Return the (x, y) coordinate for the center point of the cell that contains the specified text.  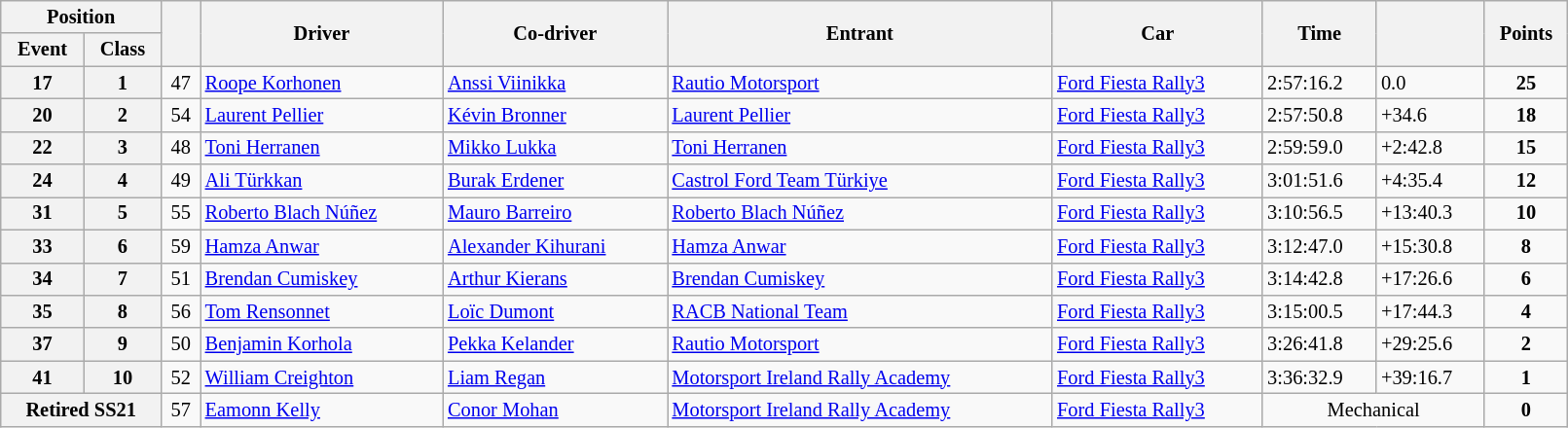
3:01:51.6 (1320, 181)
+34.6 (1431, 115)
51 (181, 279)
3:14:42.8 (1320, 279)
Kévin Bronner (555, 115)
Mechanical (1373, 410)
3:26:41.8 (1320, 344)
41 (43, 377)
3:10:56.5 (1320, 213)
Time (1320, 33)
47 (181, 83)
Castrol Ford Team Türkiye (860, 181)
3:15:00.5 (1320, 311)
59 (181, 246)
Car (1157, 33)
9 (123, 344)
+17:44.3 (1431, 311)
+15:30.8 (1431, 246)
Event (43, 50)
+2:42.8 (1431, 148)
24 (43, 181)
0.0 (1431, 83)
54 (181, 115)
Ali Türkkan (321, 181)
Alexander Kihurani (555, 246)
2:57:50.8 (1320, 115)
Burak Erdener (555, 181)
Entrant (860, 33)
Co-driver (555, 33)
Anssi Viinikka (555, 83)
31 (43, 213)
3:12:47.0 (1320, 246)
Benjamin Korhola (321, 344)
49 (181, 181)
+4:35.4 (1431, 181)
55 (181, 213)
2:59:59.0 (1320, 148)
Pekka Kelander (555, 344)
3:36:32.9 (1320, 377)
34 (43, 279)
Tom Rensonnet (321, 311)
Position (82, 17)
+39:16.7 (1431, 377)
RACB National Team (860, 311)
Arthur Kierans (555, 279)
Points (1526, 33)
+29:25.6 (1431, 344)
35 (43, 311)
15 (1526, 148)
18 (1526, 115)
50 (181, 344)
20 (43, 115)
William Creighton (321, 377)
17 (43, 83)
Eamonn Kelly (321, 410)
Retired SS21 (82, 410)
57 (181, 410)
48 (181, 148)
Driver (321, 33)
25 (1526, 83)
52 (181, 377)
Roope Korhonen (321, 83)
22 (43, 148)
Mikko Lukka (555, 148)
12 (1526, 181)
2:57:16.2 (1320, 83)
Loïc Dumont (555, 311)
+13:40.3 (1431, 213)
7 (123, 279)
Mauro Barreiro (555, 213)
33 (43, 246)
Class (123, 50)
37 (43, 344)
3 (123, 148)
+17:26.6 (1431, 279)
56 (181, 311)
0 (1526, 410)
Conor Mohan (555, 410)
5 (123, 213)
Liam Regan (555, 377)
